Find where the given text appears and provide that cell's center as [x, y] coordinate. 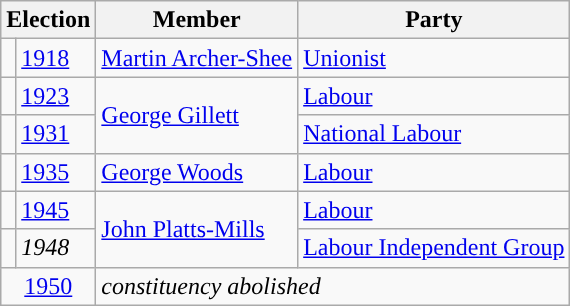
1950 [48, 286]
John Platts-Mills [197, 229]
1935 [56, 172]
constituency abolished [333, 286]
1923 [56, 96]
Martin Archer-Shee [197, 58]
1931 [56, 134]
Election [48, 20]
Labour Independent Group [434, 248]
Member [197, 20]
Party [434, 20]
George Gillett [197, 115]
George Woods [197, 172]
Unionist [434, 58]
National Labour [434, 134]
1918 [56, 58]
1948 [56, 248]
1945 [56, 210]
